Determine the [X, Y] coordinate at the center of the cell enclosing the given text.  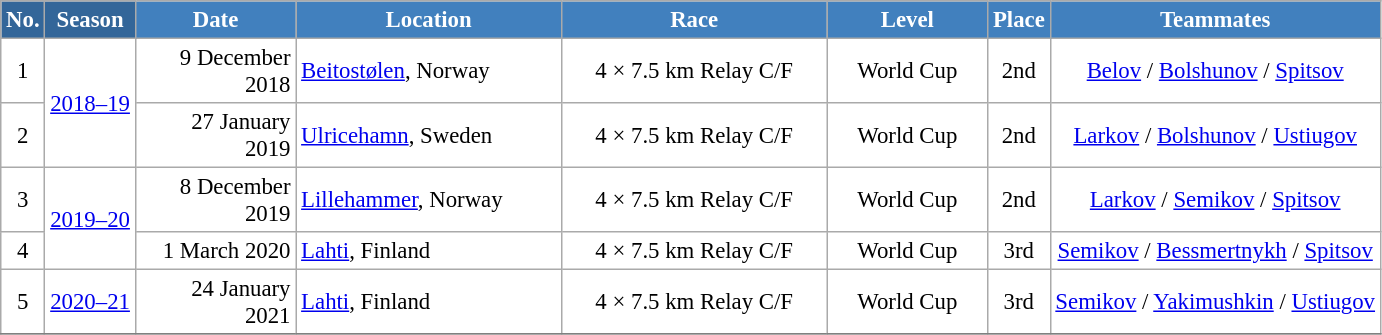
8 December 2019 [216, 200]
Lillehammer, Norway [429, 200]
27 January 2019 [216, 136]
No. [23, 20]
Race [694, 20]
Teammates [1215, 20]
Semikov / Bessmertnykh / Spitsov [1215, 251]
2018–19 [90, 104]
5 [23, 302]
Location [429, 20]
Belov / Bolshunov / Spitsov [1215, 72]
Larkov / Bolshunov / Ustiugov [1215, 136]
Beitostølen, Norway [429, 72]
9 December 2018 [216, 72]
1 [23, 72]
1 March 2020 [216, 251]
Ulricehamn, Sweden [429, 136]
Date [216, 20]
24 January 2021 [216, 302]
2020–21 [90, 302]
Larkov / Semikov / Spitsov [1215, 200]
Semikov / Yakimushkin / Ustiugov [1215, 302]
2019–20 [90, 219]
Level [908, 20]
Place [1019, 20]
2 [23, 136]
3 [23, 200]
Season [90, 20]
4 [23, 251]
